Scan for the cell matching the given text and deliver its [x, y] coordinate at center. 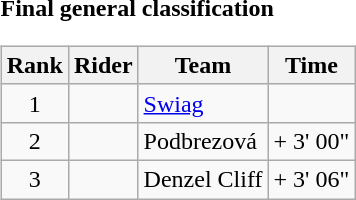
Podbrezová [203, 141]
Rank [34, 65]
2 [34, 141]
Team [203, 65]
Time [312, 65]
Rider [103, 65]
Swiag [203, 103]
Denzel Cliff [203, 179]
3 [34, 179]
+ 3' 00" [312, 141]
1 [34, 103]
+ 3' 06" [312, 179]
